Return (X, Y) of the center of cell containing provided text 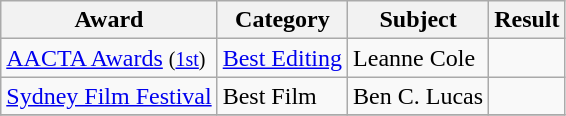
Leanne Cole (418, 58)
Category (282, 20)
Best Film (282, 96)
Best Editing (282, 58)
Ben C. Lucas (418, 96)
AACTA Awards (1st) (109, 58)
Sydney Film Festival (109, 96)
Subject (418, 20)
Result (527, 20)
Award (109, 20)
